Scan for the cell matching the given text and deliver its (X, Y) coordinate at center. 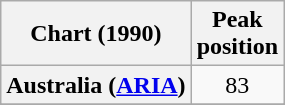
83 (237, 85)
Peakposition (237, 34)
Australia (ARIA) (96, 85)
Chart (1990) (96, 34)
